Pinpoint the cell where the given text exists, returning its [x, y] midpoint coordinate. 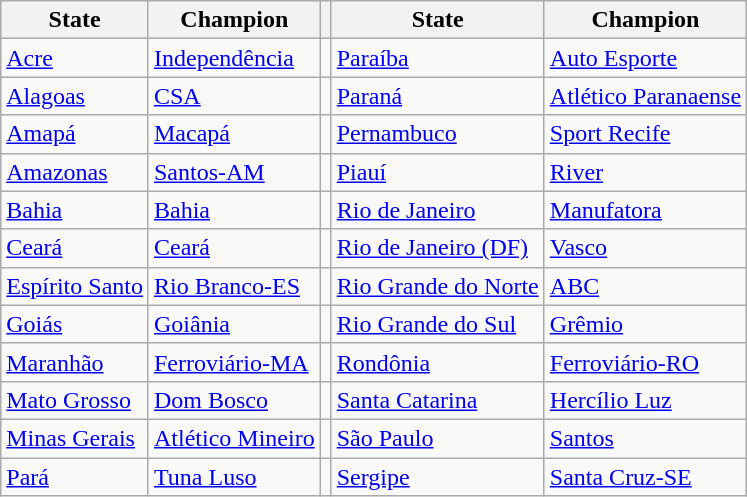
Manufatora [645, 210]
Ferroviário-MA [234, 362]
Amapá [75, 134]
Maranhão [75, 362]
ABC [645, 286]
Grêmio [645, 324]
River [645, 172]
Atlético Mineiro [234, 438]
Paraná [438, 96]
São Paulo [438, 438]
Sport Recife [645, 134]
Atlético Paranaense [645, 96]
Piauí [438, 172]
Pernambuco [438, 134]
Sergipe [438, 477]
Santa Cruz-SE [645, 477]
Santos-AM [234, 172]
Pará [75, 477]
CSA [234, 96]
Goiás [75, 324]
Auto Esporte [645, 58]
Independência [234, 58]
Rondônia [438, 362]
Santos [645, 438]
Rio Grande do Norte [438, 286]
Tuna Luso [234, 477]
Hercílio Luz [645, 400]
Ferroviário-RO [645, 362]
Vasco [645, 248]
Rio Grande do Sul [438, 324]
Macapá [234, 134]
Rio de Janeiro (DF) [438, 248]
Acre [75, 58]
Paraíba [438, 58]
Dom Bosco [234, 400]
Rio Branco-ES [234, 286]
Minas Gerais [75, 438]
Amazonas [75, 172]
Rio de Janeiro [438, 210]
Alagoas [75, 96]
Mato Grosso [75, 400]
Espírito Santo [75, 286]
Santa Catarina [438, 400]
Goiânia [234, 324]
